Return [X, Y] of the center of cell containing provided text 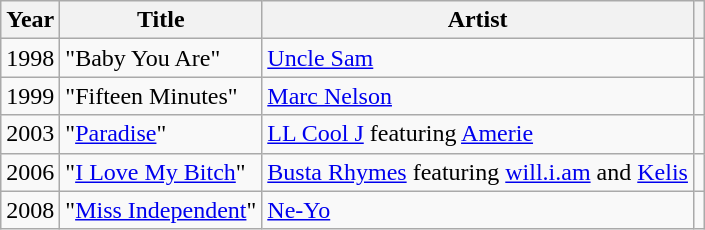
2003 [30, 134]
2006 [30, 172]
LL Cool J featuring Amerie [478, 134]
2008 [30, 210]
"Baby You Are" [161, 58]
"Paradise" [161, 134]
Marc Nelson [478, 96]
Artist [478, 20]
Uncle Sam [478, 58]
Busta Rhymes featuring will.i.am and Kelis [478, 172]
Ne-Yo [478, 210]
Year [30, 20]
Title [161, 20]
"Miss Independent" [161, 210]
1998 [30, 58]
"Fifteen Minutes" [161, 96]
"I Love My Bitch" [161, 172]
1999 [30, 96]
